Capture the cell that displays the provided text and extract its (x, y) central coordinate. 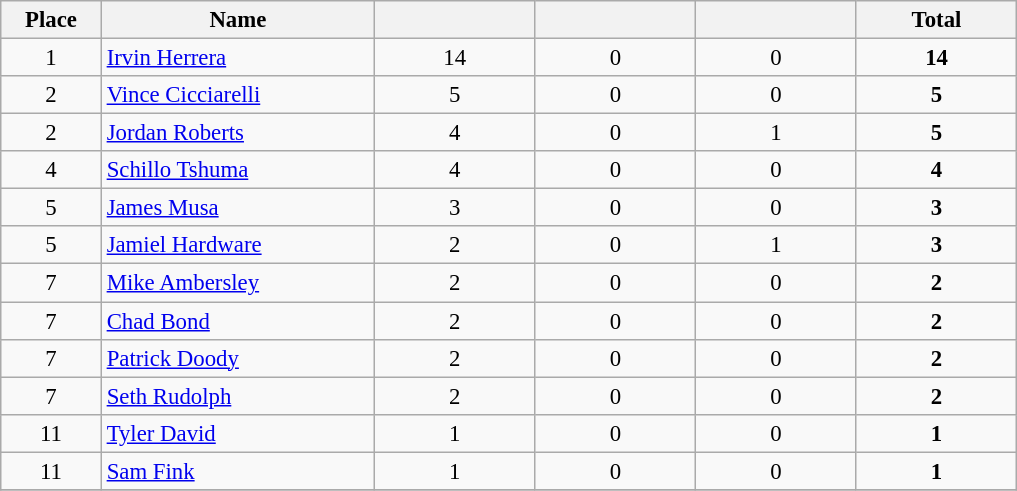
Seth Rudolph (238, 396)
Irvin Herrera (238, 58)
Patrick Doody (238, 358)
Name (238, 20)
Jordan Roberts (238, 133)
Chad Bond (238, 321)
Mike Ambersley (238, 283)
Place (52, 20)
Tyler David (238, 433)
James Musa (238, 208)
Sam Fink (238, 471)
Total (936, 20)
Jamiel Hardware (238, 245)
Schillo Tshuma (238, 170)
Vince Cicciarelli (238, 95)
